Return [x, y] of the center of cell containing provided text 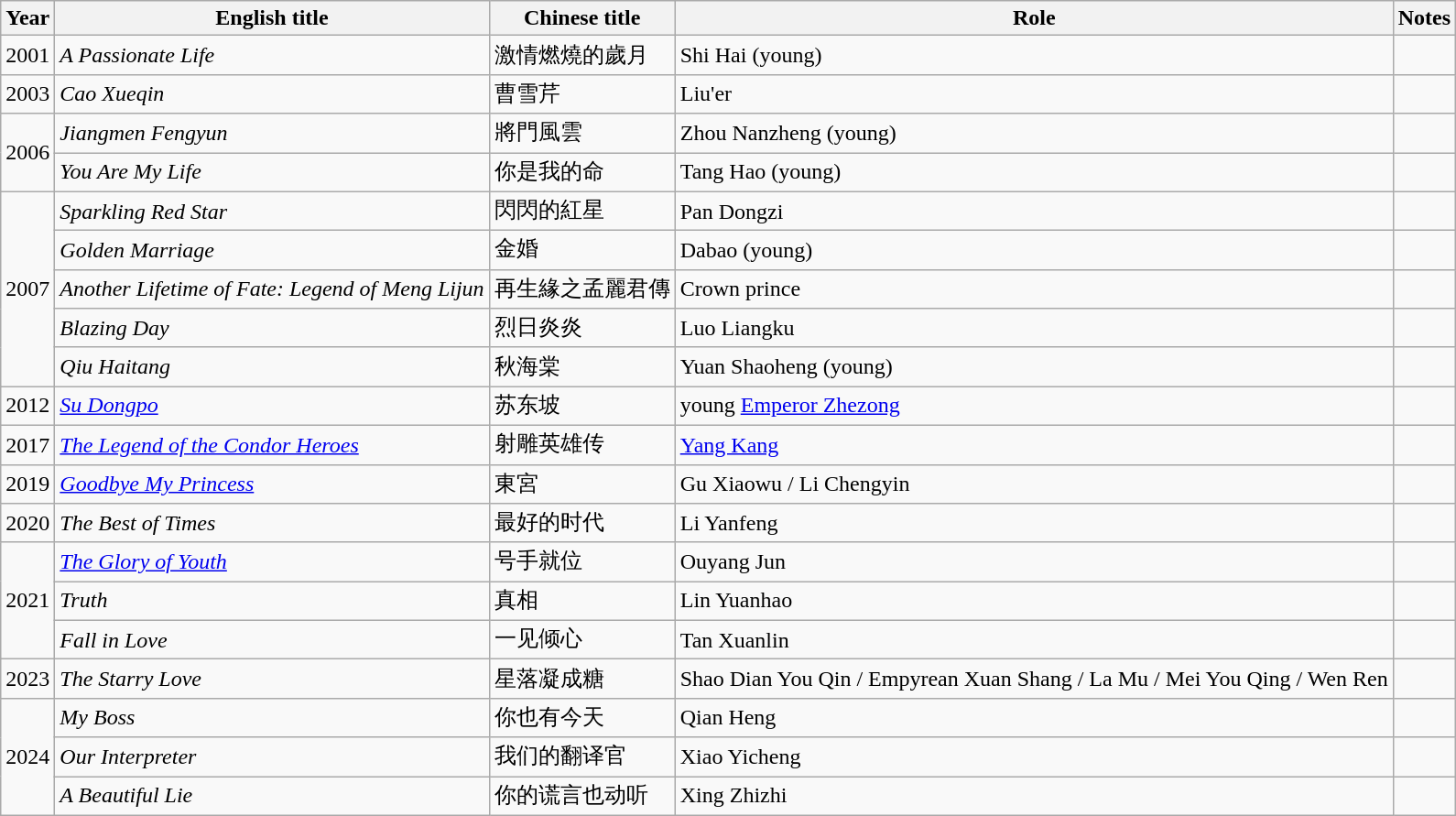
Chinese title [582, 18]
再生緣之孟麗君傳 [582, 289]
你也有今天 [582, 718]
Year [27, 18]
2012 [27, 407]
Li Yanfeng [1034, 524]
曹雪芹 [582, 93]
2001 [27, 55]
English title [272, 18]
一见倾心 [582, 639]
射雕英雄传 [582, 445]
The Best of Times [272, 524]
Tan Xuanlin [1034, 639]
号手就位 [582, 562]
Another Lifetime of Fate: Legend of Meng Lijun [272, 289]
A Beautiful Lie [272, 797]
Goodbye My Princess [272, 484]
閃閃的紅星 [582, 211]
Tang Hao (young) [1034, 172]
Truth [272, 601]
星落凝成糖 [582, 680]
The Legend of the Condor Heroes [272, 445]
Jiangmen Fengyun [272, 134]
Yuan Shaoheng (young) [1034, 366]
Qian Heng [1034, 718]
2007 [27, 289]
Notes [1424, 18]
Blazing Day [272, 328]
The Glory of Youth [272, 562]
Role [1034, 18]
你的谎言也动听 [582, 797]
young Emperor Zhezong [1034, 407]
Fall in Love [272, 639]
Gu Xiaowu / Li Chengyin [1034, 484]
2017 [27, 445]
Yang Kang [1034, 445]
將門風雲 [582, 134]
真相 [582, 601]
My Boss [272, 718]
Crown prince [1034, 289]
秋海棠 [582, 366]
苏东坡 [582, 407]
Zhou Nanzheng (young) [1034, 134]
Our Interpreter [272, 756]
金婚 [582, 251]
2021 [27, 601]
我们的翻译官 [582, 756]
2003 [27, 93]
Luo Liangku [1034, 328]
Dabao (young) [1034, 251]
Ouyang Jun [1034, 562]
Sparkling Red Star [272, 211]
最好的时代 [582, 524]
烈日炎炎 [582, 328]
Shi Hai (young) [1034, 55]
2006 [27, 152]
Golden Marriage [272, 251]
東宮 [582, 484]
Cao Xueqin [272, 93]
2023 [27, 680]
Su Dongpo [272, 407]
激情燃燒的歲月 [582, 55]
Pan Dongzi [1034, 211]
2019 [27, 484]
Lin Yuanhao [1034, 601]
Shao Dian You Qin / Empyrean Xuan Shang / La Mu / Mei You Qing / Wen Ren [1034, 680]
Qiu Haitang [272, 366]
Liu'er [1034, 93]
The Starry Love [272, 680]
2024 [27, 756]
A Passionate Life [272, 55]
You Are My Life [272, 172]
你是我的命 [582, 172]
Xing Zhizhi [1034, 797]
2020 [27, 524]
Xiao Yicheng [1034, 756]
